Detect which cell encompasses the target text, then output its (x, y) center coordinate. 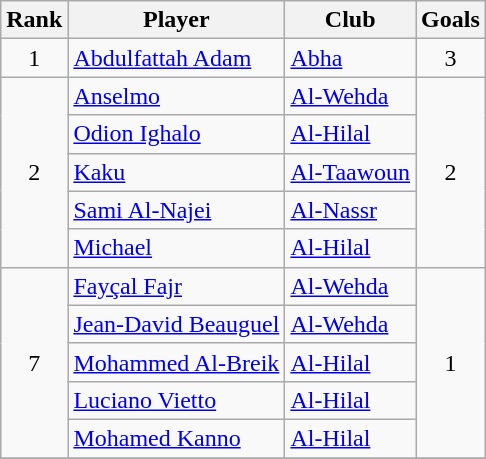
Al-Nassr (350, 210)
Fayçal Fajr (176, 286)
Rank (34, 20)
Mohamed Kanno (176, 438)
Luciano Vietto (176, 400)
Goals (451, 20)
Abdulfattah Adam (176, 58)
Club (350, 20)
Odion Ighalo (176, 134)
Kaku (176, 172)
Al-Taawoun (350, 172)
Sami Al-Najei (176, 210)
Mohammed Al-Breik (176, 362)
Michael (176, 248)
Anselmo (176, 96)
7 (34, 362)
Jean-David Beauguel (176, 324)
3 (451, 58)
Player (176, 20)
Abha (350, 58)
